Provide the [x, y] coordinate of the cell's center where the given text is located.  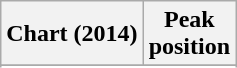
Peakposition [189, 34]
Chart (2014) [72, 34]
